Pinpoint the cell where the given text exists, returning its (X, Y) midpoint coordinate. 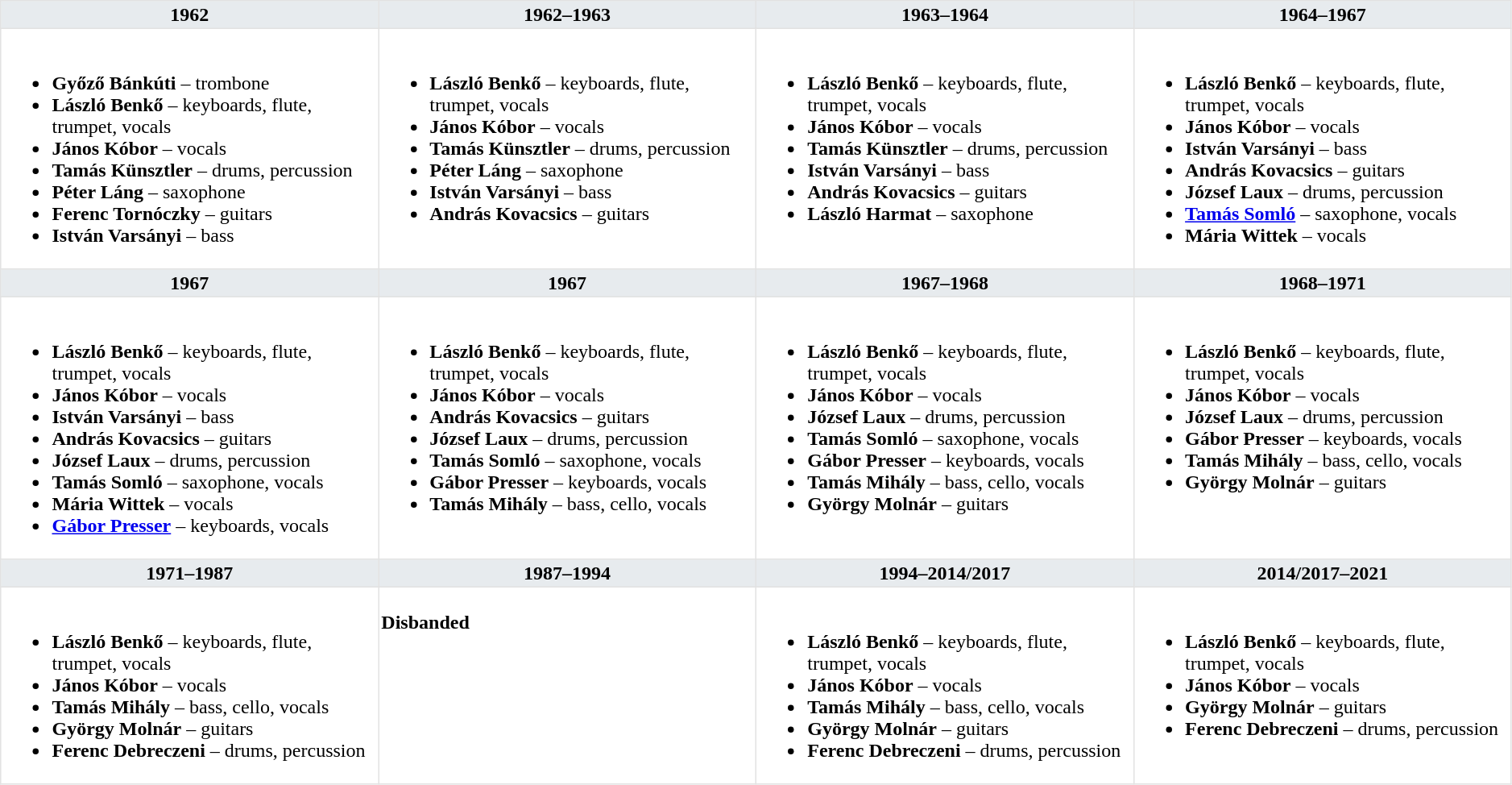
1987–1994 (567, 573)
1963–1964 (944, 15)
1967–1968 (944, 283)
1962 (190, 15)
1968–1971 (1323, 283)
1994–2014/2017 (944, 573)
1964–1967 (1323, 15)
2014/2017–2021 (1323, 573)
Disbanded (567, 685)
1971–1987 (190, 573)
László Benkő – keyboards, flute, trumpet, vocalsJános Kóbor – vocalsGyörgy Molnár – guitarsFerenc Debreczeni – drums, percussion (1323, 685)
1962–1963 (567, 15)
